Locate the cell with the specified text and output its (X, Y) center coordinate. 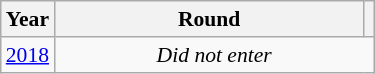
Did not enter (214, 55)
Year (28, 19)
Round (209, 19)
2018 (28, 55)
